Locate the cell with the specified text and output its [x, y] center coordinate. 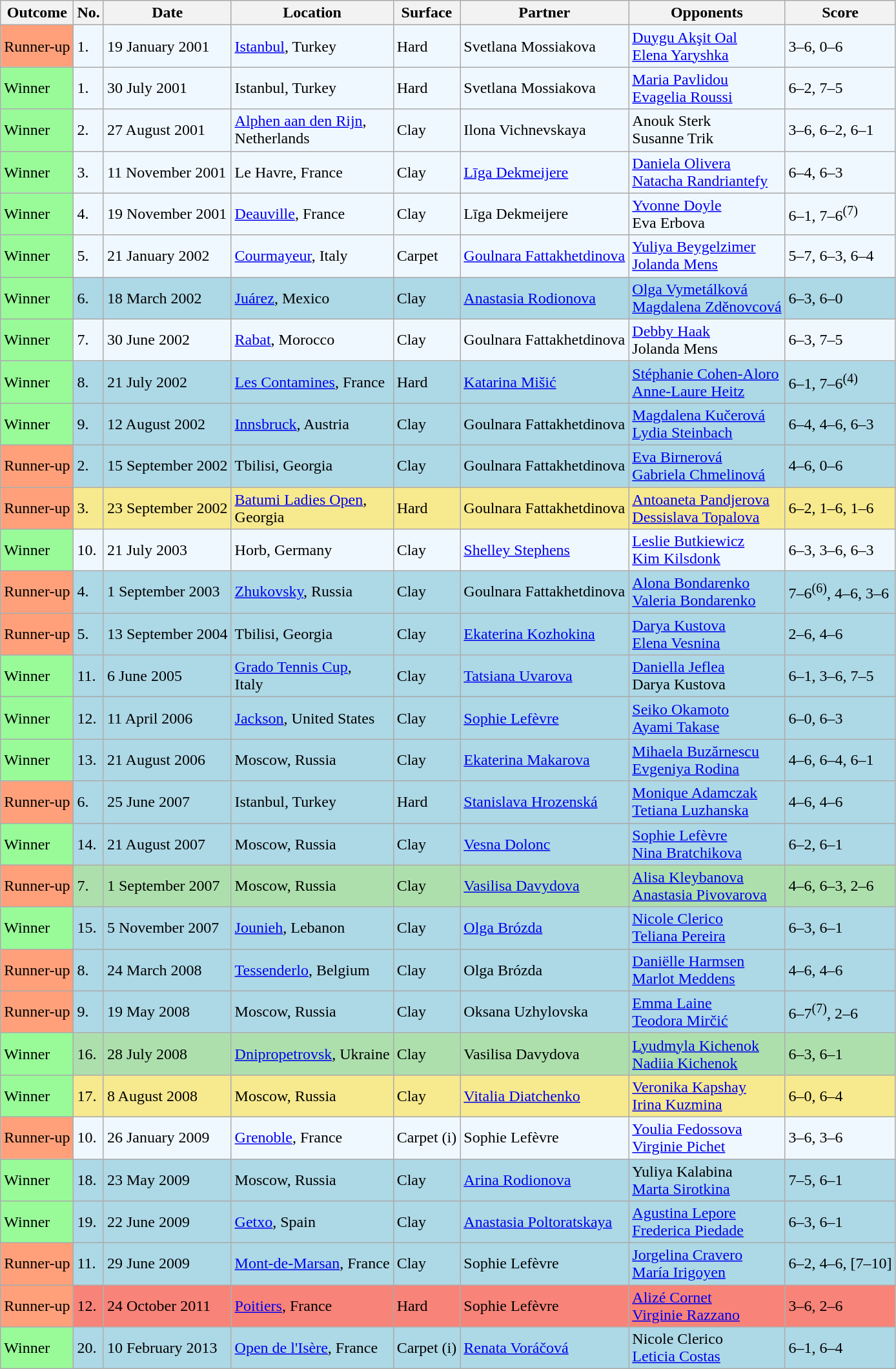
Zhukovsky, Russia [312, 593]
Partner [545, 13]
Vitalia Diatchenko [545, 1096]
Getxo, Spain [312, 1222]
11 November 2001 [167, 172]
Anastasia Poltoratskaya [545, 1222]
Alisa Kleybanova Anastasia Pivovarova [707, 886]
Opponents [707, 13]
8 August 2008 [167, 1096]
23 May 2009 [167, 1180]
10 February 2013 [167, 1348]
Alizé Cornet Virginie Razzano [707, 1306]
Nicole Clerico Teliana Pereira [707, 928]
6–3, 6–0 [840, 298]
19. [88, 1222]
Date [167, 13]
13. [88, 760]
22 June 2009 [167, 1222]
Stéphanie Cohen-Aloro Anne-Laure Heitz [707, 382]
Open de l'Isère, France [312, 1348]
21 August 2006 [167, 760]
Duygu Akşit Oal Elena Yaryshka [707, 46]
13 September 2004 [167, 634]
Les Contamines, France [312, 382]
Daniella Jeflea Darya Kustova [707, 676]
Darya Kustova Elena Vesnina [707, 634]
Dnipropetrovsk, Ukraine [312, 1053]
18. [88, 1180]
Yuliya Beygelzimer Jolanda Mens [707, 256]
25 June 2007 [167, 802]
Grenoble, France [312, 1137]
21 July 2002 [167, 382]
Horb, Germany [312, 550]
Maria Pavlidou Evagelia Roussi [707, 88]
6–0, 6–4 [840, 1096]
6–0, 6–3 [840, 718]
Arina Rodionova [545, 1180]
5–7, 6–3, 6–4 [840, 256]
Renata Voráčová [545, 1348]
21 January 2002 [167, 256]
6–2, 7–5 [840, 88]
21 August 2007 [167, 844]
Juárez, Mexico [312, 298]
3–6, 0–6 [840, 46]
Anouk Sterk Susanne Trik [707, 130]
Score [840, 13]
1 September 2003 [167, 593]
30 July 2001 [167, 88]
Sophie Lefèvre Nina Bratchikova [707, 844]
Magdalena Kučerová Lydia Steinbach [707, 423]
Surface [427, 13]
Yuliya Kalabina Marta Sirotkina [707, 1180]
Olga Vymetálková Magdalena Zděnovcová [707, 298]
11 April 2006 [167, 718]
Jounieh, Lebanon [312, 928]
Youlia Fedossova Virginie Pichet [707, 1137]
7–5, 6–1 [840, 1180]
24 March 2008 [167, 969]
Leslie Butkiewicz Kim Kilsdonk [707, 550]
3–6, 6–2, 6–1 [840, 130]
6 June 2005 [167, 676]
6–2, 6–1 [840, 844]
Courmayeur, Italy [312, 256]
Tatsiana Uvarova [545, 676]
23 September 2002 [167, 507]
14. [88, 844]
18 March 2002 [167, 298]
15. [88, 928]
Outcome [37, 13]
Mihaela Buzărnescu Evgeniya Rodina [707, 760]
28 July 2008 [167, 1053]
5 November 2007 [167, 928]
6–4, 4–6, 6–3 [840, 423]
15 September 2002 [167, 466]
12 August 2002 [167, 423]
Deauville, France [312, 214]
19 January 2001 [167, 46]
Oksana Uzhylovska [545, 1012]
Le Havre, France [312, 172]
Ekaterina Kozhokina [545, 634]
Jackson, United States [312, 718]
3–6, 2–6 [840, 1306]
Ilona Vichnevskaya [545, 130]
6–2, 1–6, 1–6 [840, 507]
Katarina Mišić [545, 382]
Yvonne Doyle Eva Erbova [707, 214]
Eva Birnerová Gabriela Chmelinová [707, 466]
2–6, 4–6 [840, 634]
Debby Haak Jolanda Mens [707, 340]
Batumi Ladies Open, Georgia [312, 507]
Location [312, 13]
Seiko Okamoto Ayami Takase [707, 718]
6–3, 3–6, 6–3 [840, 550]
24 October 2011 [167, 1306]
29 June 2009 [167, 1264]
6–7(7), 2–6 [840, 1012]
Carpet [427, 256]
21 July 2003 [167, 550]
26 January 2009 [167, 1137]
19 November 2001 [167, 214]
Rabat, Morocco [312, 340]
30 June 2002 [167, 340]
16. [88, 1053]
Ekaterina Makarova [545, 760]
Vesna Dolonc [545, 844]
Alona Bondarenko Valeria Bondarenko [707, 593]
17. [88, 1096]
6–1, 7–6(4) [840, 382]
Daniëlle Harmsen Marlot Meddens [707, 969]
6–1, 7–6(7) [840, 214]
Anastasia Rodionova [545, 298]
4–6, 6–3, 2–6 [840, 886]
3–6, 3–6 [840, 1137]
Poitiers, France [312, 1306]
Tessenderlo, Belgium [312, 969]
Monique Adamczak Tetiana Luzhanska [707, 802]
6–4, 6–3 [840, 172]
No. [88, 13]
27 August 2001 [167, 130]
7–6(6), 4–6, 3–6 [840, 593]
6–1, 3–6, 7–5 [840, 676]
Emma Laine Teodora Mirčić [707, 1012]
Shelley Stephens [545, 550]
4–6, 6–4, 6–1 [840, 760]
Veronika Kapshay Irina Kuzmina [707, 1096]
Stanislava Hrozenská [545, 802]
Mont-de-Marsan, France [312, 1264]
4–6, 0–6 [840, 466]
Grado Tennis Cup, Italy [312, 676]
19 May 2008 [167, 1012]
Lyudmyla Kichenok Nadiia Kichenok [707, 1053]
1 September 2007 [167, 886]
Agustina Lepore Frederica Piedade [707, 1222]
Jorgelina Cravero María Irigoyen [707, 1264]
Daniela Olivera Natacha Randriantefy [707, 172]
Innsbruck, Austria [312, 423]
6–1, 6–4 [840, 1348]
20. [88, 1348]
Antoaneta Pandjerova Dessislava Topalova [707, 507]
Nicole Clerico Leticia Costas [707, 1348]
6–2, 4–6, [7–10] [840, 1264]
6–3, 7–5 [840, 340]
Alphen aan den Rijn, Netherlands [312, 130]
